Extract the [X, Y] coordinate from the center of the cell holding the provided text.  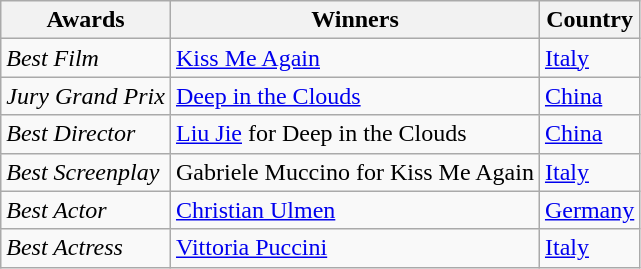
Vittoria Puccini [354, 248]
Best Director [86, 134]
Awards [86, 20]
Gabriele Muccino for Kiss Me Again [354, 172]
Liu Jie for Deep in the Clouds [354, 134]
Jury Grand Prix [86, 96]
Best Screenplay [86, 172]
Best Actor [86, 210]
Germany [589, 210]
Best Actress [86, 248]
Best Film [86, 58]
Winners [354, 20]
Christian Ulmen [354, 210]
Kiss Me Again [354, 58]
Deep in the Clouds [354, 96]
Country [589, 20]
